From the cell containing the given text, extract its center point as [x, y] coordinate. 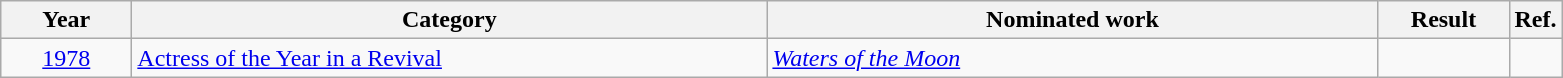
1978 [66, 58]
Actress of the Year in a Revival [450, 58]
Nominated work [1072, 20]
Year [66, 20]
Ref. [1536, 20]
Result [1444, 20]
Waters of the Moon [1072, 58]
Category [450, 20]
